Identify which cell holds the provided text, then report its [x, y] central coordinate. 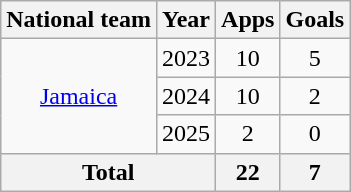
5 [315, 58]
2025 [186, 134]
2023 [186, 58]
7 [315, 172]
0 [315, 134]
Goals [315, 20]
Apps [248, 20]
2024 [186, 96]
Total [108, 172]
22 [248, 172]
National team [79, 20]
Year [186, 20]
Jamaica [79, 96]
